From the cell containing the given text, extract its center point as [x, y] coordinate. 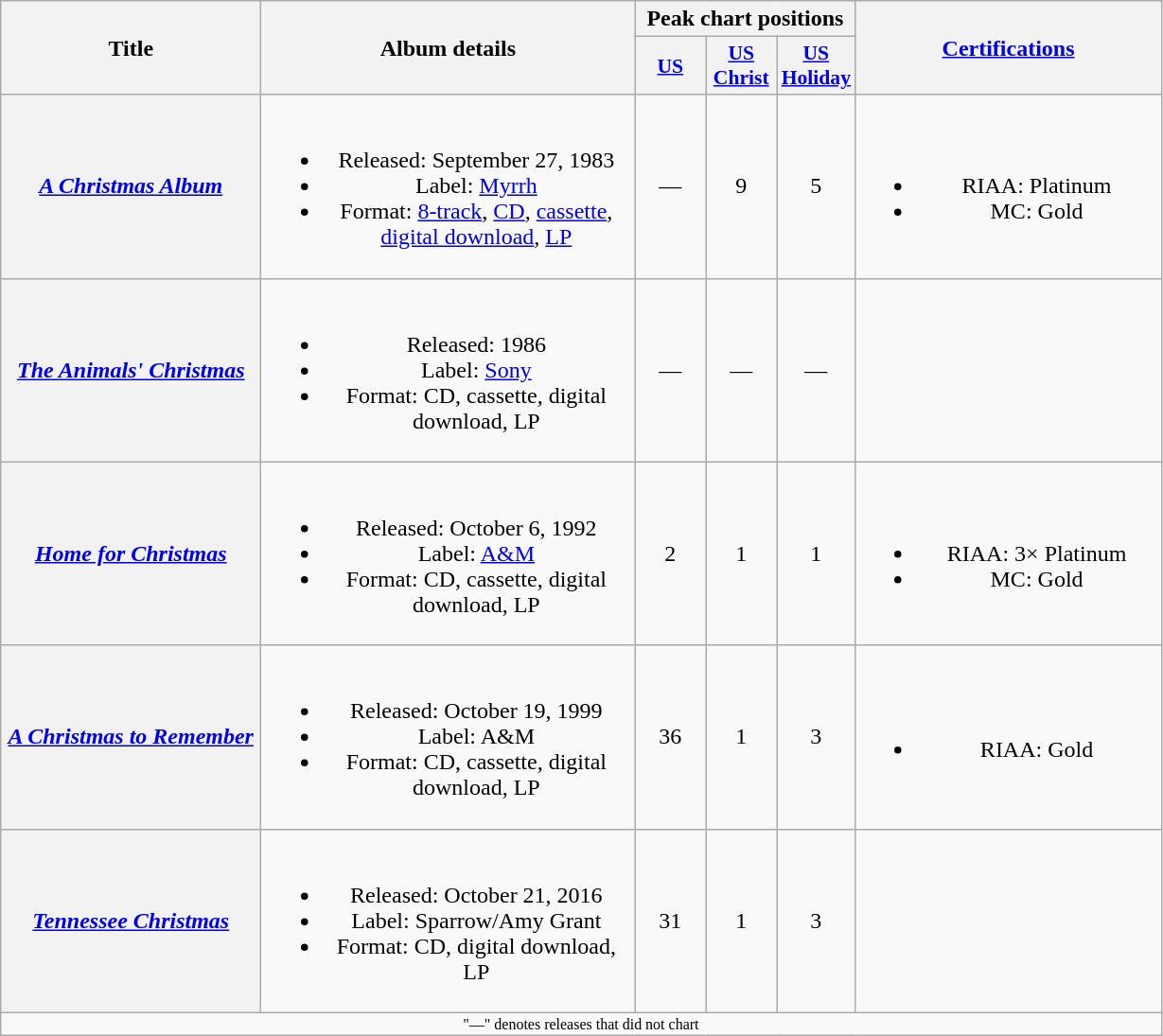
31 [670, 921]
Released: October 19, 1999Label: A&MFormat: CD, cassette, digital download, LP [449, 737]
Released: October 6, 1992Label: A&MFormat: CD, cassette, digital download, LP [449, 553]
USHoliday [816, 66]
Released: September 27, 1983Label: MyrrhFormat: 8-track, CD, cassette, digital download, LP [449, 186]
Tennessee Christmas [131, 921]
Title [131, 47]
2 [670, 553]
RIAA: PlatinumMC: Gold [1009, 186]
5 [816, 186]
Released: October 21, 2016Label: Sparrow/Amy GrantFormat: CD, digital download, LP [449, 921]
RIAA: 3× PlatinumMC: Gold [1009, 553]
Certifications [1009, 47]
Home for Christmas [131, 553]
The Animals' Christmas [131, 370]
36 [670, 737]
Released: 1986Label: SonyFormat: CD, cassette, digital download, LP [449, 370]
RIAA: Gold [1009, 737]
USChrist [742, 66]
US [670, 66]
A Christmas to Remember [131, 737]
A Christmas Album [131, 186]
Album details [449, 47]
9 [742, 186]
Peak chart positions [746, 19]
"—" denotes releases that did not chart [581, 1024]
